Extract the [x, y] coordinate from the center of the cell holding the provided text.  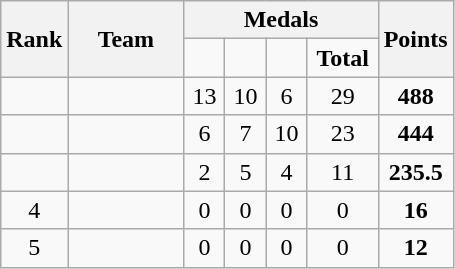
235.5 [416, 172]
Team [126, 39]
Rank [34, 39]
Medals [281, 20]
7 [246, 134]
Points [416, 39]
16 [416, 210]
11 [342, 172]
2 [204, 172]
12 [416, 248]
23 [342, 134]
Total [342, 58]
29 [342, 96]
488 [416, 96]
13 [204, 96]
444 [416, 134]
